Find where the given text appears and provide that cell's center as (x, y) coordinate. 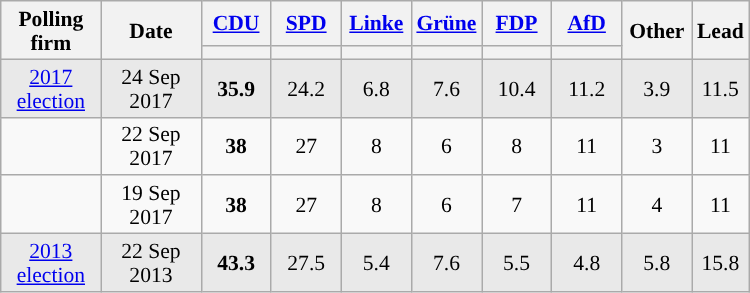
Other (657, 30)
3.9 (657, 88)
FDP (517, 24)
10.4 (517, 88)
5.5 (517, 263)
2017 election (51, 88)
4.8 (587, 263)
6.8 (376, 88)
11.5 (720, 88)
3 (657, 146)
Lead (720, 30)
Linke (376, 24)
AfD (587, 24)
7 (517, 205)
43.3 (236, 263)
2013 election (51, 263)
22 Sep 2017 (151, 146)
CDU (236, 24)
27.5 (306, 263)
SPD (306, 24)
4 (657, 205)
35.9 (236, 88)
5.8 (657, 263)
24 Sep 2017 (151, 88)
Polling firm (51, 30)
22 Sep 2013 (151, 263)
24.2 (306, 88)
Grüne (446, 24)
Date (151, 30)
5.4 (376, 263)
19 Sep 2017 (151, 205)
11.2 (587, 88)
15.8 (720, 263)
